Extract the [x, y] coordinate from the center of the cell holding the provided text.  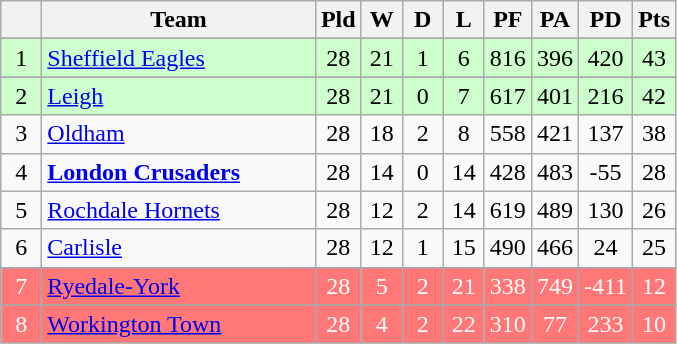
490 [508, 248]
Leigh [179, 96]
24 [605, 248]
42 [654, 96]
489 [554, 210]
619 [508, 210]
Ryedale-York [179, 286]
D [422, 20]
26 [654, 210]
-55 [605, 172]
3 [22, 134]
310 [508, 324]
338 [508, 286]
25 [654, 248]
396 [554, 58]
130 [605, 210]
15 [464, 248]
466 [554, 248]
Carlisle [179, 248]
77 [554, 324]
Pts [654, 20]
Rochdale Hornets [179, 210]
233 [605, 324]
PA [554, 20]
816 [508, 58]
749 [554, 286]
PD [605, 20]
Oldham [179, 134]
43 [654, 58]
PF [508, 20]
L [464, 20]
216 [605, 96]
428 [508, 172]
London Crusaders [179, 172]
W [382, 20]
Pld [338, 20]
18 [382, 134]
38 [654, 134]
401 [554, 96]
Sheffield Eagles [179, 58]
137 [605, 134]
420 [605, 58]
Team [179, 20]
22 [464, 324]
617 [508, 96]
421 [554, 134]
558 [508, 134]
Workington Town [179, 324]
483 [554, 172]
10 [654, 324]
-411 [605, 286]
